Scan for the cell matching the given text and deliver its [x, y] coordinate at center. 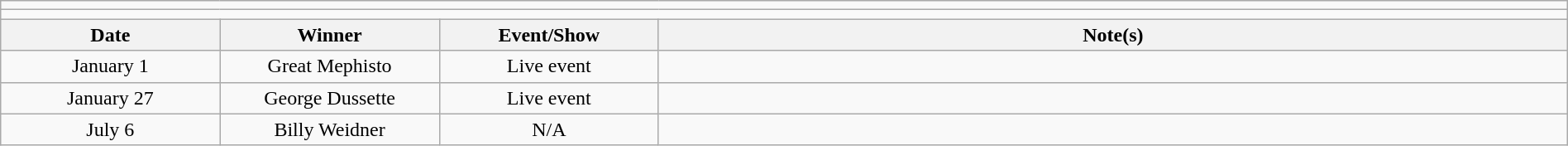
July 6 [111, 129]
Event/Show [549, 35]
Date [111, 35]
Winner [329, 35]
George Dussette [329, 98]
Great Mephisto [329, 66]
Note(s) [1113, 35]
Billy Weidner [329, 129]
N/A [549, 129]
January 1 [111, 66]
January 27 [111, 98]
